For the text-containing cell, return its midpoint in (x, y) coordinate format. 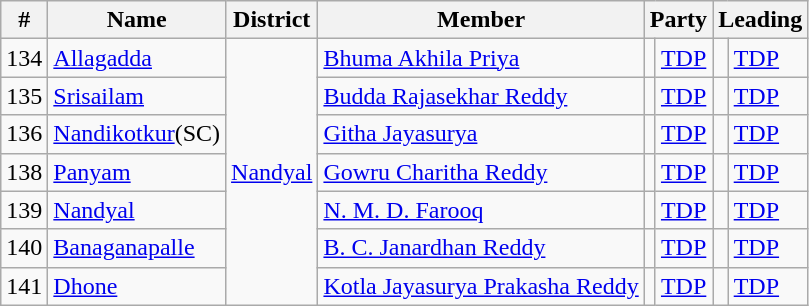
Allagadda (137, 58)
Bhuma Akhila Priya (481, 58)
Kotla Jayasurya Prakasha Reddy (481, 286)
136 (24, 134)
140 (24, 248)
Srisailam (137, 96)
B. C. Janardhan Reddy (481, 248)
138 (24, 172)
District (272, 20)
Party (678, 20)
Panyam (137, 172)
Budda Rajasekhar Reddy (481, 96)
139 (24, 210)
135 (24, 96)
# (24, 20)
Nandikotkur(SC) (137, 134)
Banaganapalle (137, 248)
Githa Jayasurya (481, 134)
134 (24, 58)
141 (24, 286)
Gowru Charitha Reddy (481, 172)
Leading (760, 20)
Member (481, 20)
Dhone (137, 286)
N. M. D. Farooq (481, 210)
Name (137, 20)
